Find where the given text appears and provide that cell's center as (x, y) coordinate. 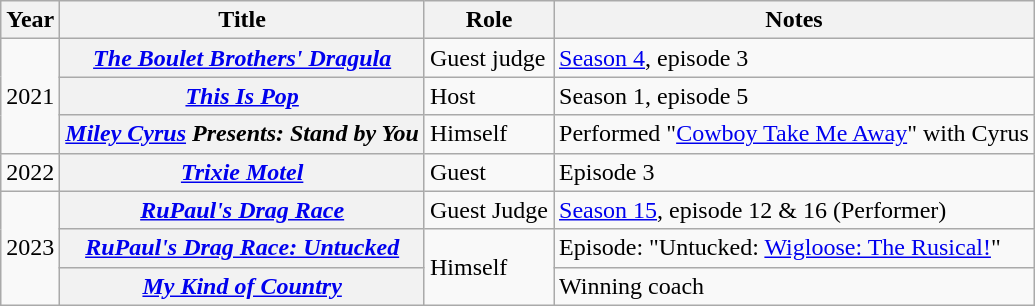
Notes (794, 20)
Episode 3 (794, 172)
Performed "Cowboy Take Me Away" with Cyrus (794, 134)
2023 (30, 248)
Guest (488, 172)
The Boulet Brothers' Dragula (242, 58)
2022 (30, 172)
2021 (30, 96)
Title (242, 20)
Host (488, 96)
Season 4, episode 3 (794, 58)
Year (30, 20)
Role (488, 20)
This Is Pop (242, 96)
Guest Judge (488, 210)
Guest judge (488, 58)
Winning coach (794, 286)
RuPaul's Drag Race (242, 210)
My Kind of Country (242, 286)
RuPaul's Drag Race: Untucked (242, 248)
Season 15, episode 12 & 16 (Performer) (794, 210)
Season 1, episode 5 (794, 96)
Miley Cyrus Presents: Stand by You (242, 134)
Episode: "Untucked: Wigloose: The Rusical!" (794, 248)
Trixie Motel (242, 172)
